Determine the [x, y] coordinate at the center of the cell enclosing the given text.  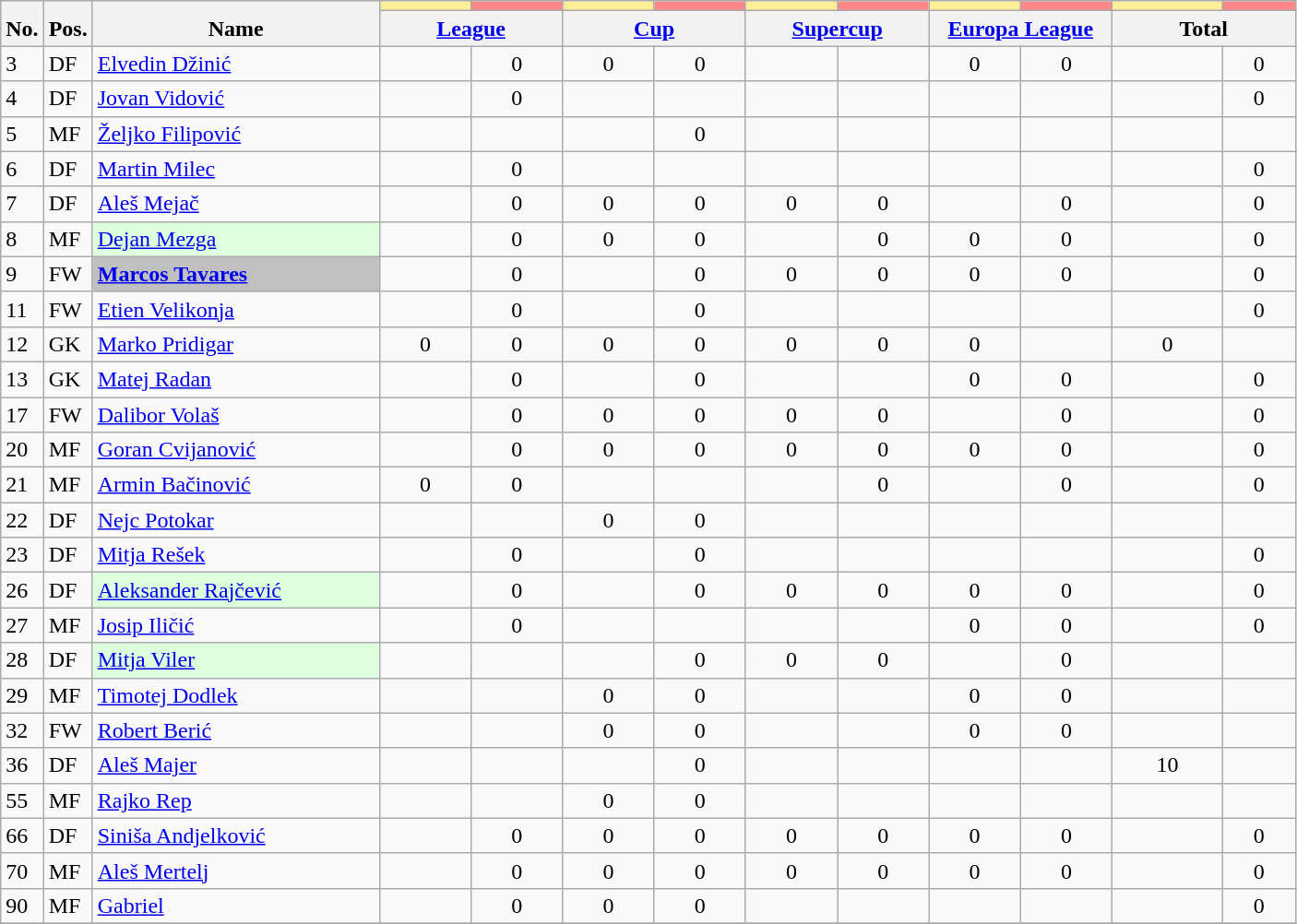
9 [22, 274]
Pos. [68, 24]
Dejan Mezga [236, 239]
Marko Pridigar [236, 344]
26 [22, 590]
3 [22, 64]
Europa League [1020, 29]
Timotej Dodlek [236, 695]
32 [22, 730]
Aleš Mejač [236, 204]
Jovan Vidović [236, 99]
90 [22, 906]
Željko Filipović [236, 134]
4 [22, 99]
20 [22, 450]
Gabriel [236, 906]
Matej Radan [236, 379]
Aleksander Rajčević [236, 590]
17 [22, 414]
Elvedin Džinić [236, 64]
Aleš Majer [236, 765]
Mitja Viler [236, 660]
12 [22, 344]
70 [22, 871]
55 [22, 800]
Marcos Tavares [236, 274]
Total [1205, 29]
Mitja Rešek [236, 555]
27 [22, 625]
Goran Cvijanović [236, 450]
36 [22, 765]
Robert Berić [236, 730]
22 [22, 520]
Siniša Andjelković [236, 835]
13 [22, 379]
League [470, 29]
6 [22, 169]
7 [22, 204]
Dalibor Volaš [236, 414]
66 [22, 835]
10 [1168, 765]
23 [22, 555]
28 [22, 660]
5 [22, 134]
Cup [655, 29]
Supercup [838, 29]
29 [22, 695]
Name [236, 24]
8 [22, 239]
Martin Milec [236, 169]
No. [22, 24]
Josip Iličić [236, 625]
21 [22, 485]
Aleš Mertelj [236, 871]
Nejc Potokar [236, 520]
Etien Velikonja [236, 309]
Armin Bačinović [236, 485]
Rajko Rep [236, 800]
11 [22, 309]
